Capture the cell that displays the provided text and extract its [X, Y] central coordinate. 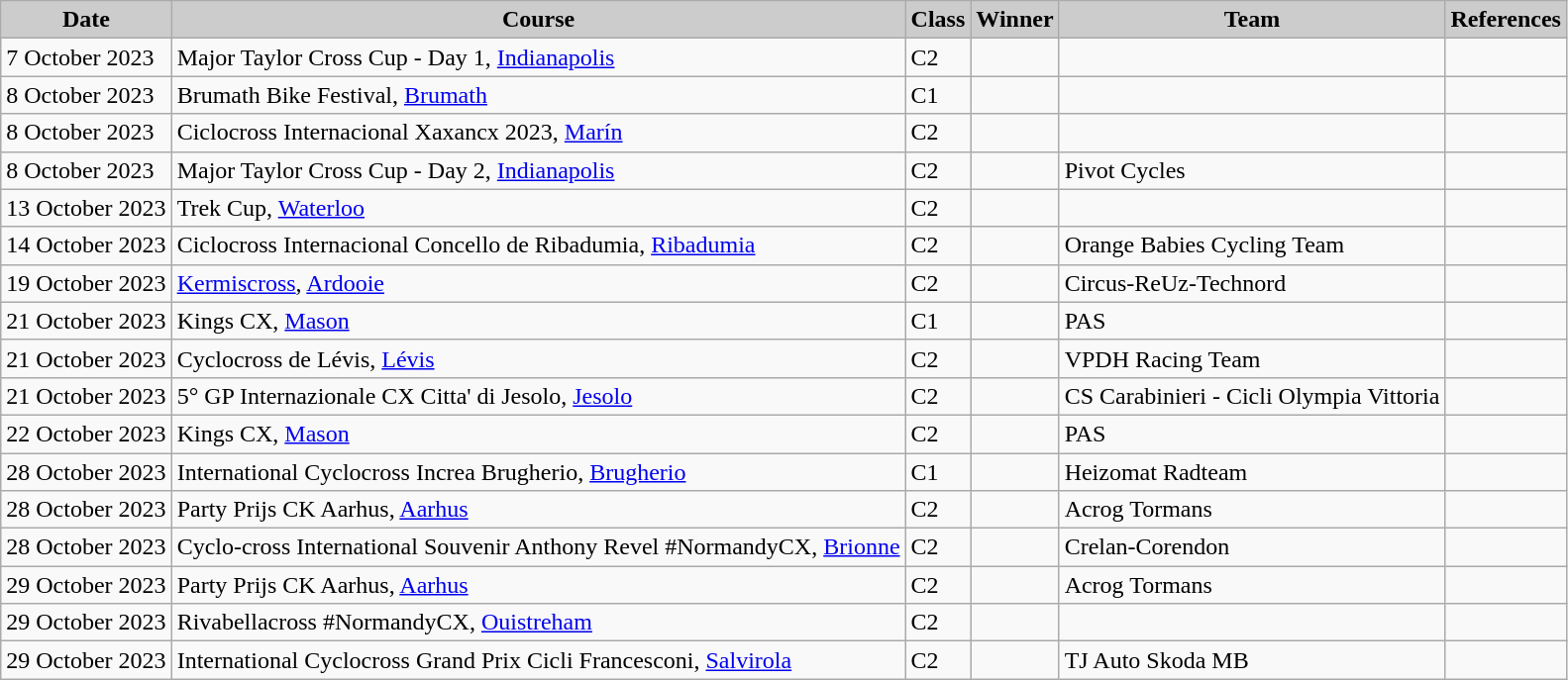
Major Taylor Cross Cup - Day 2, Indianapolis [539, 170]
International Cyclocross Increa Brugherio, Brugherio [539, 472]
TJ Auto Skoda MB [1252, 660]
Ciclocross Internacional Concello de Ribadumia, Ribadumia [539, 245]
19 October 2023 [86, 283]
Course [539, 20]
13 October 2023 [86, 208]
Class [938, 20]
References [1506, 20]
Orange Babies Cycling Team [1252, 245]
Cyclo-cross International Souvenir Anthony Revel #NormandyCX, Brionne [539, 547]
International Cyclocross Grand Prix Cicli Francesconi, Salvirola [539, 660]
22 October 2023 [86, 434]
Heizomat Radteam [1252, 472]
Pivot Cycles [1252, 170]
Kermiscross, Ardooie [539, 283]
7 October 2023 [86, 57]
Brumath Bike Festival, Brumath [539, 95]
Circus-ReUz-Technord [1252, 283]
VPDH Racing Team [1252, 358]
5° GP Internazionale CX Citta' di Jesolo, Jesolo [539, 396]
Crelan-Corendon [1252, 547]
Trek Cup, Waterloo [539, 208]
Rivabellacross #NormandyCX, Ouistreham [539, 623]
Team [1252, 20]
Date [86, 20]
CS Carabinieri - Cicli Olympia Vittoria [1252, 396]
14 October 2023 [86, 245]
Winner [1014, 20]
Cyclocross de Lévis, Lévis [539, 358]
Ciclocross Internacional Xaxancx 2023, Marín [539, 133]
Major Taylor Cross Cup - Day 1, Indianapolis [539, 57]
